Search for the cell housing the specified text and yield its [x, y] center coordinate. 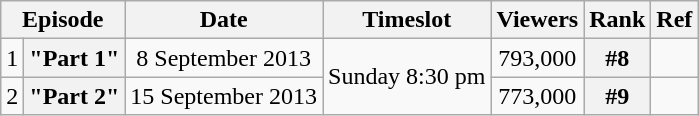
2 [12, 96]
1 [12, 58]
"Part 1" [74, 58]
8 September 2013 [224, 58]
Date [224, 20]
773,000 [538, 96]
Episode [63, 20]
#9 [618, 96]
Timeslot [407, 20]
Rank [618, 20]
Ref [674, 20]
#8 [618, 58]
Sunday 8:30 pm [407, 77]
"Part 2" [74, 96]
Viewers [538, 20]
15 September 2013 [224, 96]
793,000 [538, 58]
